Detect which cell encompasses the target text, then output its [x, y] center coordinate. 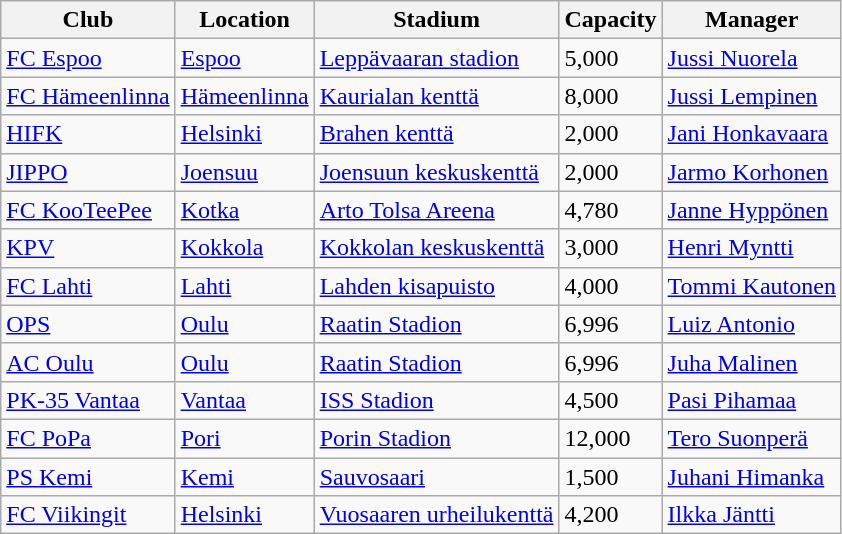
Jarmo Korhonen [752, 172]
KPV [88, 248]
Vuosaaren urheilukenttä [436, 515]
Location [244, 20]
FC KooTeePee [88, 210]
Hämeenlinna [244, 96]
FC Hämeenlinna [88, 96]
Henri Myntti [752, 248]
FC PoPa [88, 438]
Espoo [244, 58]
Janne Hyppönen [752, 210]
Luiz Antonio [752, 324]
HIFK [88, 134]
Lahti [244, 286]
Kotka [244, 210]
Lahden kisapuisto [436, 286]
AC Oulu [88, 362]
ISS Stadion [436, 400]
Joensuun keskuskenttä [436, 172]
JIPPO [88, 172]
Manager [752, 20]
Vantaa [244, 400]
Pasi Pihamaa [752, 400]
Stadium [436, 20]
Jani Honkavaara [752, 134]
Capacity [610, 20]
1,500 [610, 477]
OPS [88, 324]
4,200 [610, 515]
Pori [244, 438]
4,780 [610, 210]
Kemi [244, 477]
Juhani Himanka [752, 477]
3,000 [610, 248]
Tommi Kautonen [752, 286]
Kokkolan keskuskenttä [436, 248]
Juha Malinen [752, 362]
Porin Stadion [436, 438]
Joensuu [244, 172]
Leppävaaran stadion [436, 58]
FC Viikingit [88, 515]
Arto Tolsa Areena [436, 210]
Jussi Nuorela [752, 58]
Club [88, 20]
FC Lahti [88, 286]
Jussi Lempinen [752, 96]
8,000 [610, 96]
PS Kemi [88, 477]
5,000 [610, 58]
Sauvosaari [436, 477]
4,500 [610, 400]
Kaurialan kenttä [436, 96]
Kokkola [244, 248]
FC Espoo [88, 58]
Brahen kenttä [436, 134]
4,000 [610, 286]
Ilkka Jäntti [752, 515]
12,000 [610, 438]
PK-35 Vantaa [88, 400]
Tero Suonperä [752, 438]
